Extract the [x, y] coordinate from the center of the cell holding the provided text.  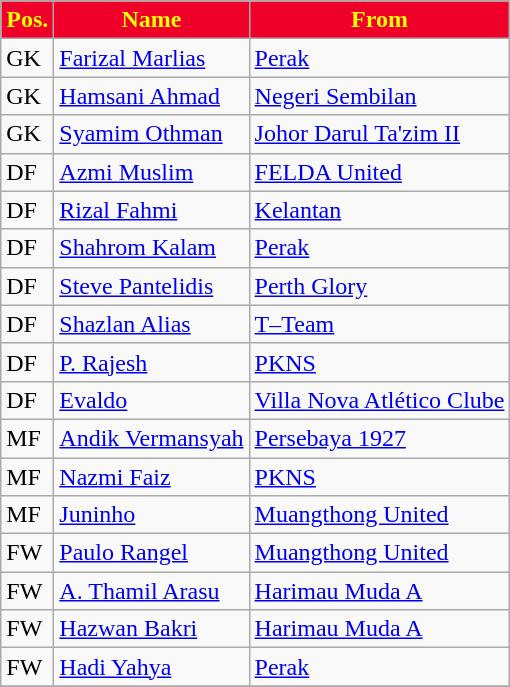
Hazwan Bakri [152, 629]
From [380, 20]
Hamsani Ahmad [152, 96]
Kelantan [380, 210]
Syamim Othman [152, 134]
Shahrom Kalam [152, 248]
Andik Vermansyah [152, 438]
Juninho [152, 515]
A. Thamil Arasu [152, 591]
Farizal Marlias [152, 58]
Name [152, 20]
Persebaya 1927 [380, 438]
Pos. [28, 20]
FELDA United [380, 172]
Evaldo [152, 400]
Hadi Yahya [152, 667]
Rizal Fahmi [152, 210]
Steve Pantelidis [152, 286]
Azmi Muslim [152, 172]
Nazmi Faiz [152, 477]
Negeri Sembilan [380, 96]
Shazlan Alias [152, 324]
Paulo Rangel [152, 553]
T–Team [380, 324]
Johor Darul Ta'zim II [380, 134]
Perth Glory [380, 286]
P. Rajesh [152, 362]
Villa Nova Atlético Clube [380, 400]
